Provide the (x, y) coordinate of the cell's center where the given text is located.  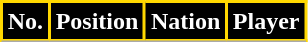
Position (96, 22)
Player (266, 22)
No. (26, 22)
Nation (186, 22)
